From the cell containing the given text, extract its center point as [X, Y] coordinate. 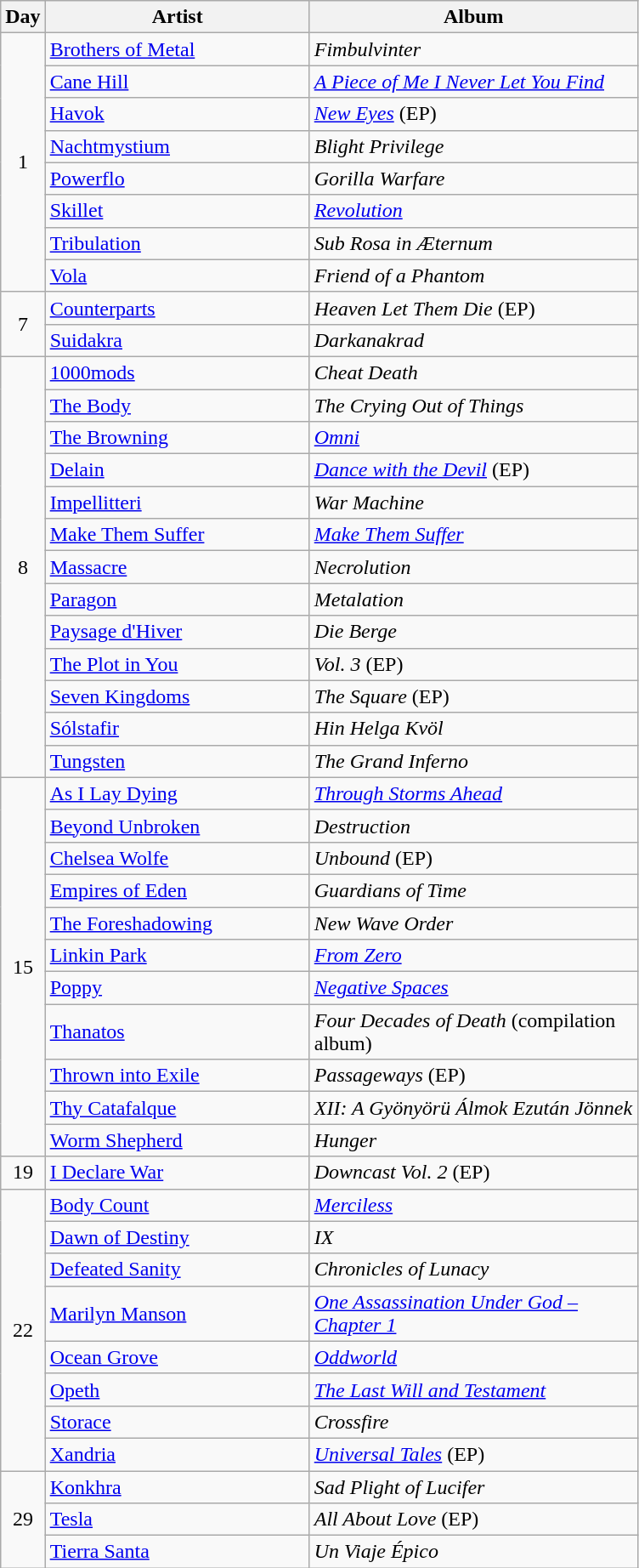
Revolution [473, 211]
1 [23, 162]
Blight Privilege [473, 146]
Hunger [473, 1140]
The Foreshadowing [177, 923]
Gorilla Warfare [473, 179]
Fimbulvinter [473, 49]
1000mods [177, 372]
As I Lay Dying [177, 793]
Hin Helga Kvöl [473, 729]
Storace [177, 1422]
Vola [177, 276]
Through Storms Ahead [473, 793]
The Last Will and Testament [473, 1389]
Die Berge [473, 632]
Paysage d'Hiver [177, 632]
Defeated Sanity [177, 1270]
The Crying Out of Things [473, 406]
Tierra Santa [177, 1552]
Worm Shepherd [177, 1140]
Tesla [177, 1520]
Ocean Grove [177, 1357]
Universal Tales (EP) [473, 1454]
Thy Catafalque [177, 1108]
The Browning [177, 438]
Downcast Vol. 2 (EP) [473, 1173]
Counterparts [177, 308]
The Plot in You [177, 664]
New Wave Order [473, 923]
Seven Kingdoms [177, 696]
From Zero [473, 956]
19 [23, 1173]
Oddworld [473, 1357]
Beyond Unbroken [177, 826]
Xandria [177, 1454]
Guardians of Time [473, 890]
Chelsea Wolfe [177, 858]
Darkanakrad [473, 340]
Suidakra [177, 340]
Heaven Let Them Die (EP) [473, 308]
Album [473, 17]
Friend of a Phantom [473, 276]
Nachtmystium [177, 146]
15 [23, 967]
Delain [177, 470]
One Assassination Under God – Chapter 1 [473, 1313]
Unbound (EP) [473, 858]
Passageways (EP) [473, 1076]
Konkhra [177, 1487]
Marilyn Manson [177, 1313]
Metalation [473, 599]
Vol. 3 (EP) [473, 664]
New Eyes (EP) [473, 114]
Paragon [177, 599]
Poppy [177, 988]
All About Love (EP) [473, 1520]
Omni [473, 438]
29 [23, 1520]
Thanatos [177, 1032]
Tribulation [177, 243]
XII: A Gyönyörü Álmok Ezután Jönnek [473, 1108]
8 [23, 566]
Opeth [177, 1389]
Crossfire [473, 1422]
Four Decades of Death (compilation album) [473, 1032]
Dance with the Devil (EP) [473, 470]
Impellitteri [177, 503]
Tungsten [177, 761]
Artist [177, 17]
A Piece of Me I Never Let You Find [473, 82]
Necrolution [473, 567]
I Declare War [177, 1173]
Havok [177, 114]
Body Count [177, 1205]
Merciless [473, 1205]
The Body [177, 406]
Sólstafir [177, 729]
Brothers of Metal [177, 49]
Thrown into Exile [177, 1076]
The Grand Inferno [473, 761]
Linkin Park [177, 956]
Destruction [473, 826]
Skillet [177, 211]
Empires of Eden [177, 890]
Sub Rosa in Æternum [473, 243]
The Square (EP) [473, 696]
Sad Plight of Lucifer [473, 1487]
War Machine [473, 503]
IX [473, 1237]
Powerflo [177, 179]
7 [23, 324]
Cheat Death [473, 372]
Dawn of Destiny [177, 1237]
Day [23, 17]
Massacre [177, 567]
22 [23, 1330]
Cane Hill [177, 82]
Negative Spaces [473, 988]
Un Viaje Épico [473, 1552]
Chronicles of Lunacy [473, 1270]
